Return [x, y] of the center of cell containing provided text 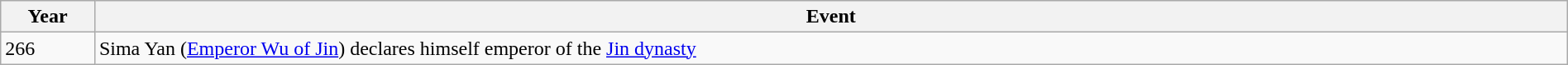
Event [830, 17]
Year [48, 17]
266 [48, 48]
Sima Yan (Emperor Wu of Jin) declares himself emperor of the Jin dynasty [830, 48]
